Return the (x, y) coordinate for the center point of the cell that contains the specified text.  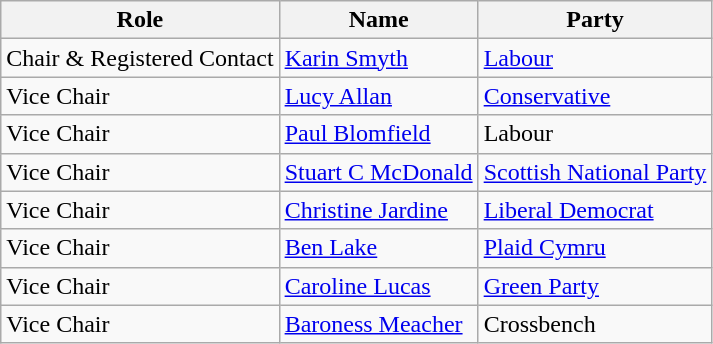
Role (140, 20)
Green Party (595, 286)
Ben Lake (378, 248)
Paul Blomfield (378, 134)
Chair & Registered Contact (140, 58)
Scottish National Party (595, 172)
Stuart C McDonald (378, 172)
Conservative (595, 96)
Karin Smyth (378, 58)
Name (378, 20)
Plaid Cymru (595, 248)
Crossbench (595, 324)
Baroness Meacher (378, 324)
Liberal Democrat (595, 210)
Caroline Lucas (378, 286)
Party (595, 20)
Lucy Allan (378, 96)
Christine Jardine (378, 210)
